From the cell containing the given text, extract its center point as [x, y] coordinate. 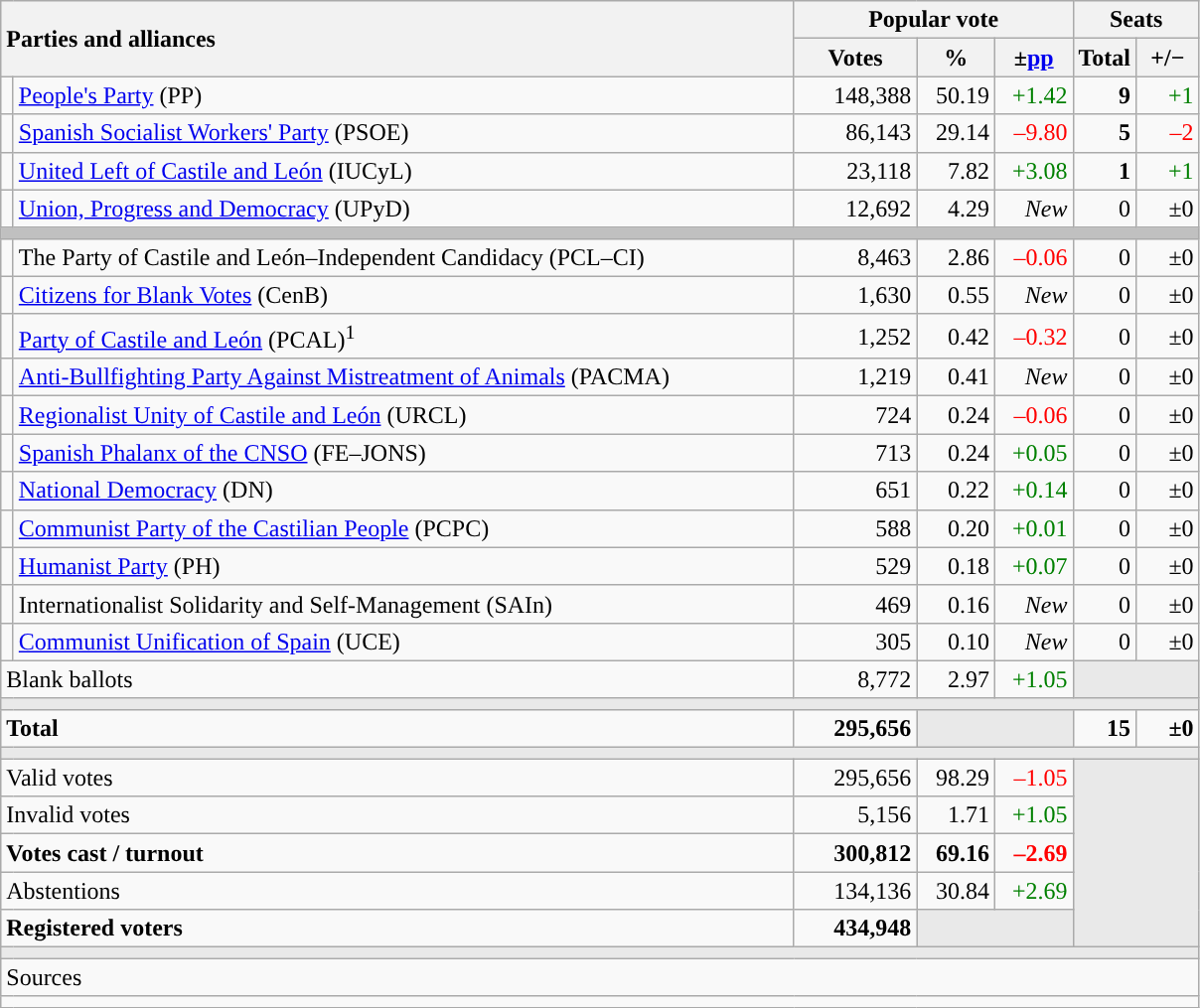
305 [855, 642]
Humanist Party (PH) [403, 566]
0.16 [956, 604]
–2 [1168, 133]
8,772 [855, 679]
15 [1105, 728]
1,630 [855, 295]
–1.05 [1033, 778]
Abstentions [397, 891]
29.14 [956, 133]
National Democracy (DN) [403, 491]
+3.08 [1033, 171]
Sources [600, 977]
651 [855, 491]
469 [855, 604]
23,118 [855, 171]
Internationalist Solidarity and Self-Management (SAIn) [403, 604]
1 [1105, 171]
Parties and alliances [397, 39]
1,252 [855, 336]
724 [855, 415]
69.16 [956, 853]
–0.32 [1033, 336]
+2.69 [1033, 891]
5 [1105, 133]
134,136 [855, 891]
Union, Progress and Democracy (UPyD) [403, 209]
Blank ballots [397, 679]
Regionalist Unity of Castile and León (URCL) [403, 415]
Seats [1136, 20]
98.29 [956, 778]
300,812 [855, 853]
Votes cast / turnout [397, 853]
The Party of Castile and León–Independent Candidacy (PCL–CI) [403, 257]
1.71 [956, 815]
+0.07 [1033, 566]
Party of Castile and León (PCAL)1 [403, 336]
–2.69 [1033, 853]
0.18 [956, 566]
148,388 [855, 95]
Valid votes [397, 778]
588 [855, 528]
529 [855, 566]
Votes [855, 58]
+0.14 [1033, 491]
8,463 [855, 257]
Communist Unification of Spain (UCE) [403, 642]
0.22 [956, 491]
+0.05 [1033, 453]
86,143 [855, 133]
50.19 [956, 95]
+/− [1168, 58]
2.97 [956, 679]
434,948 [855, 929]
0.20 [956, 528]
Spanish Phalanx of the CNSO (FE–JONS) [403, 453]
0.41 [956, 377]
0.42 [956, 336]
9 [1105, 95]
Citizens for Blank Votes (CenB) [403, 295]
Registered voters [397, 929]
Spanish Socialist Workers' Party (PSOE) [403, 133]
5,156 [855, 815]
2.86 [956, 257]
±pp [1033, 58]
People's Party (PP) [403, 95]
7.82 [956, 171]
0.10 [956, 642]
+0.01 [1033, 528]
12,692 [855, 209]
% [956, 58]
0.55 [956, 295]
–9.80 [1033, 133]
Anti-Bullfighting Party Against Mistreatment of Animals (PACMA) [403, 377]
Popular vote [934, 20]
United Left of Castile and León (IUCyL) [403, 171]
30.84 [956, 891]
713 [855, 453]
1,219 [855, 377]
4.29 [956, 209]
Invalid votes [397, 815]
+1.42 [1033, 95]
Communist Party of the Castilian People (PCPC) [403, 528]
